Determine the [X, Y] coordinate at the center of the cell enclosing the given text.  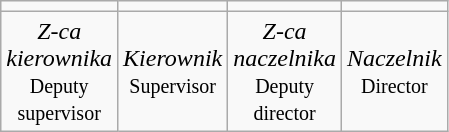
Z-ca kierownika Deputy supervisor [60, 72]
Naczelnik Director [394, 72]
Z-ca naczelnika Deputy director [285, 72]
Kierownik Supervisor [173, 72]
